Locate the cell with the specified text and output its [X, Y] center coordinate. 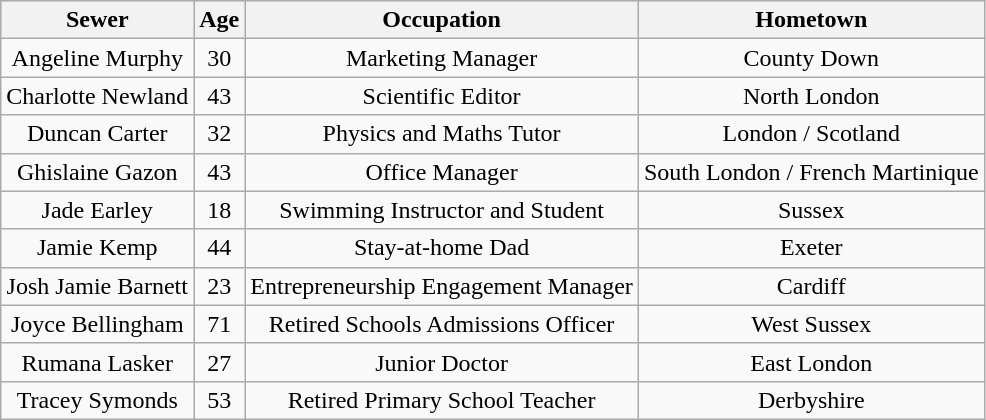
Duncan Carter [98, 134]
Occupation [442, 20]
Cardiff [811, 286]
Jade Earley [98, 210]
South London / French Martinique [811, 172]
Scientific Editor [442, 96]
Angeline Murphy [98, 58]
Jamie Kemp [98, 248]
Office Manager [442, 172]
Marketing Manager [442, 58]
Tracey Symonds [98, 400]
Josh Jamie Barnett [98, 286]
71 [220, 324]
North London [811, 96]
Swimming Instructor and Student [442, 210]
Entrepreneurship Engagement Manager [442, 286]
30 [220, 58]
Physics and Maths Tutor [442, 134]
18 [220, 210]
53 [220, 400]
Joyce Bellingham [98, 324]
Charlotte Newland [98, 96]
44 [220, 248]
Exeter [811, 248]
Sussex [811, 210]
West Sussex [811, 324]
32 [220, 134]
East London [811, 362]
Sewer [98, 20]
27 [220, 362]
Junior Doctor [442, 362]
London / Scotland [811, 134]
Age [220, 20]
Hometown [811, 20]
Ghislaine Gazon [98, 172]
Stay-at-home Dad [442, 248]
County Down [811, 58]
Retired Schools Admissions Officer [442, 324]
Derbyshire [811, 400]
Retired Primary School Teacher [442, 400]
Rumana Lasker [98, 362]
23 [220, 286]
